For the text-containing cell, return its midpoint in (X, Y) coordinate format. 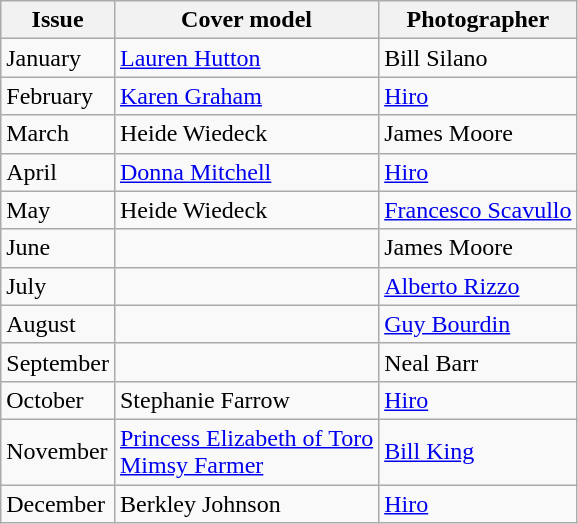
December (58, 503)
July (58, 286)
Issue (58, 20)
June (58, 248)
Neal Barr (478, 362)
Alberto Rizzo (478, 286)
Princess Elizabeth of ToroMimsy Farmer (246, 452)
April (58, 172)
May (58, 210)
September (58, 362)
Cover model (246, 20)
Stephanie Farrow (246, 400)
Guy Bourdin (478, 324)
Francesco Scavullo (478, 210)
Lauren Hutton (246, 58)
Donna Mitchell (246, 172)
August (58, 324)
Karen Graham (246, 96)
January (58, 58)
Bill King (478, 452)
February (58, 96)
Photographer (478, 20)
March (58, 134)
Berkley Johnson (246, 503)
November (58, 452)
October (58, 400)
Bill Silano (478, 58)
